Find where the given text appears and provide that cell's center as (x, y) coordinate. 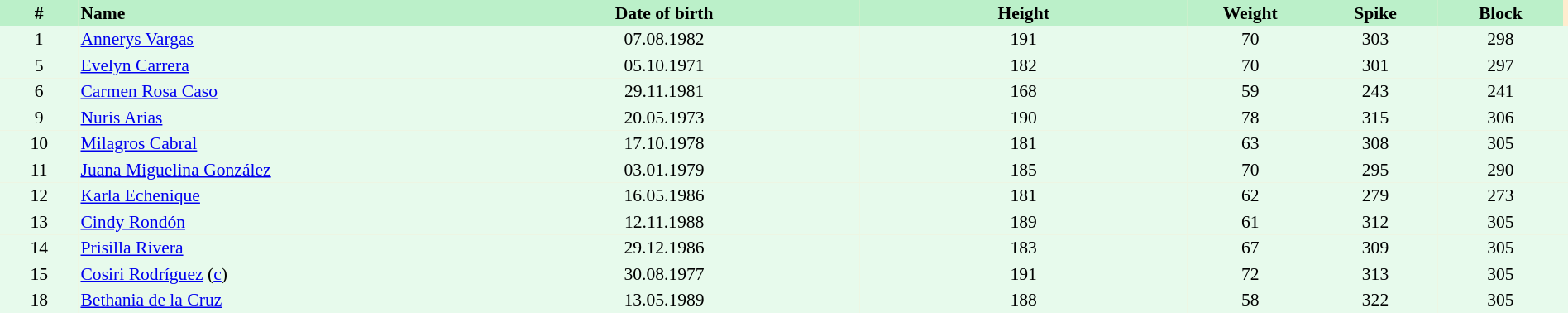
309 (1374, 248)
190 (1024, 118)
303 (1374, 40)
9 (39, 118)
Nuris Arias (273, 118)
58 (1250, 300)
05.10.1971 (664, 65)
Weight (1250, 13)
15 (39, 274)
Evelyn Carrera (273, 65)
18 (39, 300)
63 (1250, 144)
Spike (1374, 13)
273 (1500, 195)
Name (273, 13)
78 (1250, 118)
182 (1024, 65)
Cosiri Rodríguez (c) (273, 274)
Carmen Rosa Caso (273, 91)
13 (39, 222)
315 (1374, 118)
20.05.1973 (664, 118)
62 (1250, 195)
Milagros Cabral (273, 144)
308 (1374, 144)
313 (1374, 274)
298 (1500, 40)
306 (1500, 118)
10 (39, 144)
185 (1024, 170)
29.12.1986 (664, 248)
72 (1250, 274)
322 (1374, 300)
30.08.1977 (664, 274)
# (39, 13)
5 (39, 65)
290 (1500, 170)
Height (1024, 13)
13.05.1989 (664, 300)
12 (39, 195)
295 (1374, 170)
168 (1024, 91)
14 (39, 248)
29.11.1981 (664, 91)
241 (1500, 91)
279 (1374, 195)
17.10.1978 (664, 144)
189 (1024, 222)
11 (39, 170)
Karla Echenique (273, 195)
Bethania de la Cruz (273, 300)
59 (1250, 91)
Cindy Rondón (273, 222)
Juana Miguelina González (273, 170)
67 (1250, 248)
03.01.1979 (664, 170)
Block (1500, 13)
61 (1250, 222)
16.05.1986 (664, 195)
12.11.1988 (664, 222)
Prisilla Rivera (273, 248)
183 (1024, 248)
6 (39, 91)
Annerys Vargas (273, 40)
243 (1374, 91)
1 (39, 40)
301 (1374, 65)
297 (1500, 65)
312 (1374, 222)
Date of birth (664, 13)
188 (1024, 300)
07.08.1982 (664, 40)
